Return the [X, Y] coordinate for the center point of the cell that contains the specified text.  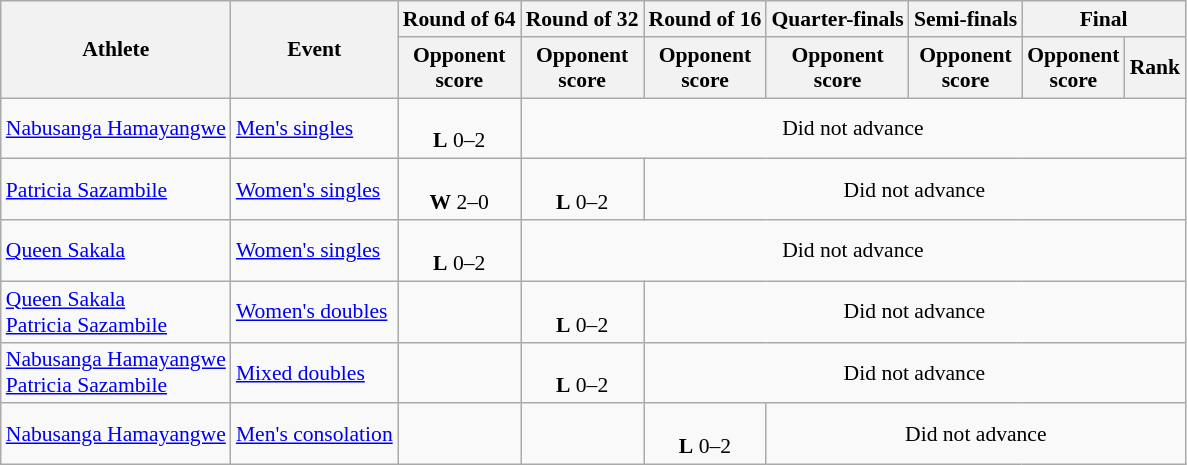
Queen SakalaPatricia Sazambile [116, 312]
Rank [1156, 68]
Women's doubles [314, 312]
Final [1104, 19]
Patricia Sazambile [116, 190]
Quarter-finals [837, 19]
W 2–0 [460, 190]
Queen Sakala [116, 250]
Athlete [116, 50]
Men's singles [314, 128]
Round of 32 [582, 19]
Nabusanga HamayangwePatricia Sazambile [116, 372]
Semi-finals [966, 19]
Round of 16 [706, 19]
Event [314, 50]
Men's consolation [314, 434]
Mixed doubles [314, 372]
Round of 64 [460, 19]
